For the text-containing cell, return its midpoint in [X, Y] coordinate format. 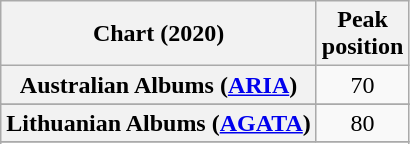
Peakposition [362, 34]
70 [362, 85]
80 [362, 123]
Australian Albums (ARIA) [159, 85]
Lithuanian Albums (AGATA) [159, 123]
Chart (2020) [159, 34]
